Find where the given text appears and provide that cell's center as (X, Y) coordinate. 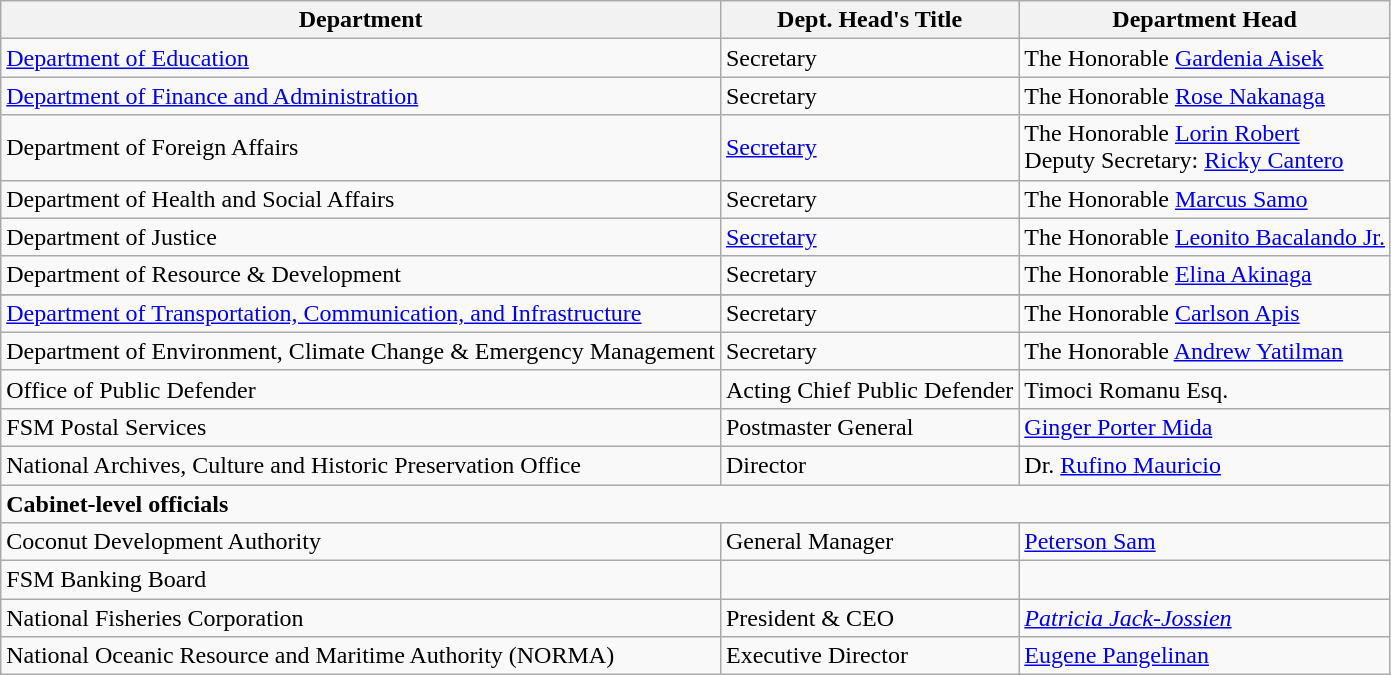
The Honorable Elina Akinaga (1205, 275)
Dept. Head's Title (869, 20)
Peterson Sam (1205, 542)
The Honorable Leonito Bacalando Jr. (1205, 237)
Director (869, 465)
Department of Justice (361, 237)
President & CEO (869, 618)
FSM Banking Board (361, 580)
Coconut Development Authority (361, 542)
Department of Health and Social Affairs (361, 199)
Department of Foreign Affairs (361, 148)
The Honorable Marcus Samo (1205, 199)
National Fisheries Corporation (361, 618)
Department (361, 20)
Executive Director (869, 656)
Postmaster General (869, 427)
Department of Transportation, Communication, and Infrastructure (361, 313)
The Honorable Andrew Yatilman (1205, 351)
The Honorable Lorin RobertDeputy Secretary: Ricky Cantero (1205, 148)
The Honorable Carlson Apis (1205, 313)
Office of Public Defender (361, 389)
Acting Chief Public Defender (869, 389)
Eugene Pangelinan (1205, 656)
Dr. Rufino Mauricio (1205, 465)
General Manager (869, 542)
Department of Resource & Development (361, 275)
National Archives, Culture and Historic Preservation Office (361, 465)
Department of Education (361, 58)
The Honorable Gardenia Aisek (1205, 58)
Department of Environment, Climate Change & Emergency Management (361, 351)
Patricia Jack-Jossien (1205, 618)
Department Head (1205, 20)
Department of Finance and Administration (361, 96)
National Oceanic Resource and Maritime Authority (NORMA) (361, 656)
Cabinet-level officials (696, 503)
The Honorable Rose Nakanaga (1205, 96)
FSM Postal Services (361, 427)
Timoci Romanu Esq. (1205, 389)
Ginger Porter Mida (1205, 427)
